For the text-containing cell, return its midpoint in (x, y) coordinate format. 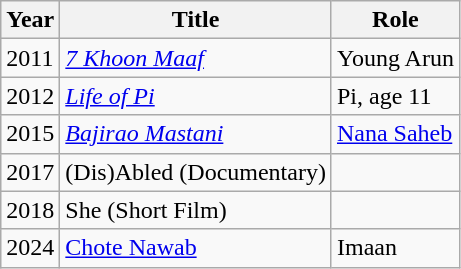
(Dis)Abled (Documentary) (196, 172)
Title (196, 20)
2017 (30, 172)
7 Khoon Maaf (196, 58)
Nana Saheb (395, 134)
Imaan (395, 248)
Year (30, 20)
2018 (30, 210)
Chote Nawab (196, 248)
She (Short Film) (196, 210)
Young Arun (395, 58)
Bajirao Mastani (196, 134)
Life of Pi (196, 96)
Role (395, 20)
2015 (30, 134)
Pi, age 11 (395, 96)
2011 (30, 58)
2024 (30, 248)
2012 (30, 96)
